Locate the cell with the specified text and output its (X, Y) center coordinate. 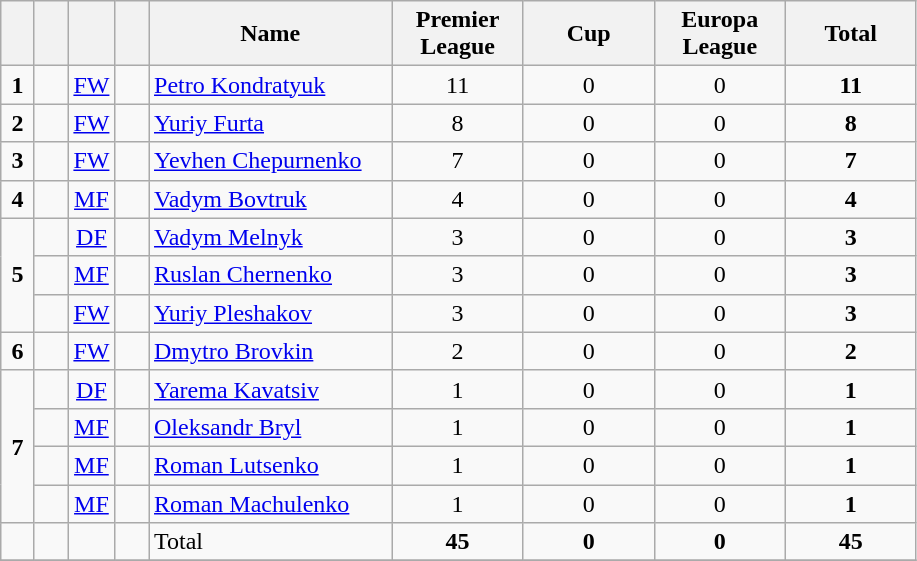
Vadym Melnyk (270, 237)
Ruslan Chernenko (270, 275)
Yarema Kavatsiv (270, 389)
Cup (588, 34)
Roman Machulenko (270, 503)
Name (270, 34)
6 (18, 351)
Dmytro Brovkin (270, 351)
Oleksandr Bryl (270, 427)
Yuriy Furta (270, 123)
Yevhen Chepurnenko (270, 161)
Vadym Bovtruk (270, 199)
Yuriy Pleshakov (270, 313)
Roman Lutsenko (270, 465)
Premier League (458, 34)
5 (18, 275)
Petro Kondratyuk (270, 85)
Europa League (720, 34)
